Provide the (x, y) coordinate of the cell's center where the given text is located.  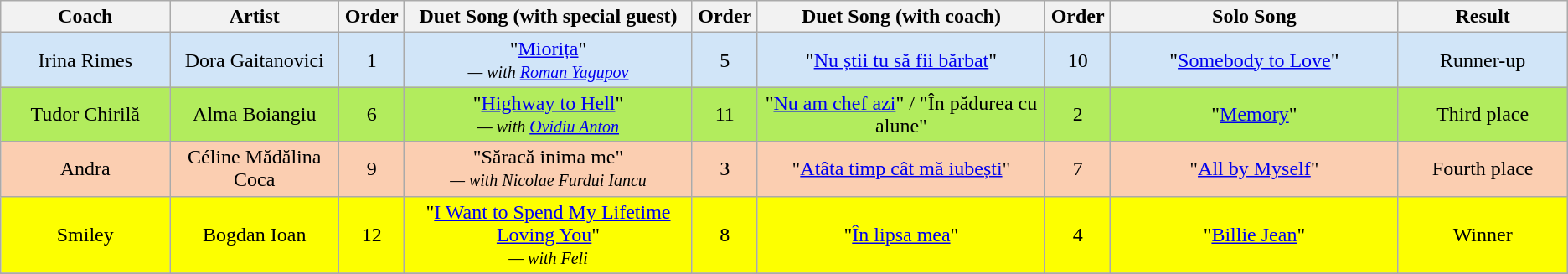
Artist (255, 17)
4 (1078, 235)
Dora Gaitanovici (255, 60)
"Somebody to Love" (1255, 60)
"I Want to Spend My Lifetime Loving You" — with Feli (548, 235)
"Nu am chef azi" / "În pădurea cu alune" (901, 114)
11 (725, 114)
Andra (85, 169)
"Nu știi tu să fii bărbat" (901, 60)
"Atâta timp cât mă iubești" (901, 169)
1 (372, 60)
6 (372, 114)
"All by Myself" (1255, 169)
5 (725, 60)
Duet Song (with coach) (901, 17)
2 (1078, 114)
9 (372, 169)
Winner (1483, 235)
Third place (1483, 114)
10 (1078, 60)
Result (1483, 17)
"Memory" (1255, 114)
"Săracă inima me" — with Nicolae Furdui Iancu (548, 169)
"În lipsa mea" (901, 235)
Bogdan Ioan (255, 235)
Irina Rimes (85, 60)
Runner-up (1483, 60)
Duet Song (with special guest) (548, 17)
7 (1078, 169)
Céline Mădălina Coca (255, 169)
Smiley (85, 235)
"Highway to Hell" — with Ovidiu Anton (548, 114)
Alma Boiangiu (255, 114)
Fourth place (1483, 169)
Tudor Chirilă (85, 114)
3 (725, 169)
Coach (85, 17)
8 (725, 235)
"Miorița" — with Roman Yagupov (548, 60)
12 (372, 235)
"Billie Jean" (1255, 235)
Solo Song (1255, 17)
